Locate the cell with the specified text and output its [x, y] center coordinate. 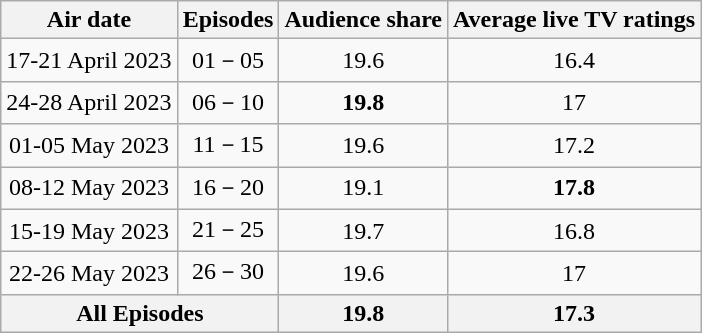
Audience share [364, 20]
26－30 [228, 274]
16－20 [228, 188]
17-21 April 2023 [89, 60]
16.8 [574, 230]
06－10 [228, 102]
17.2 [574, 146]
19.7 [364, 230]
17.8 [574, 188]
08-12 May 2023 [89, 188]
All Episodes [140, 313]
21－25 [228, 230]
16.4 [574, 60]
Air date [89, 20]
24-28 April 2023 [89, 102]
19.1 [364, 188]
15-19 May 2023 [89, 230]
11－15 [228, 146]
01-05 May 2023 [89, 146]
Episodes [228, 20]
17.3 [574, 313]
01－05 [228, 60]
22-26 May 2023 [89, 274]
Average live TV ratings [574, 20]
